Search for the cell housing the specified text and yield its (X, Y) center coordinate. 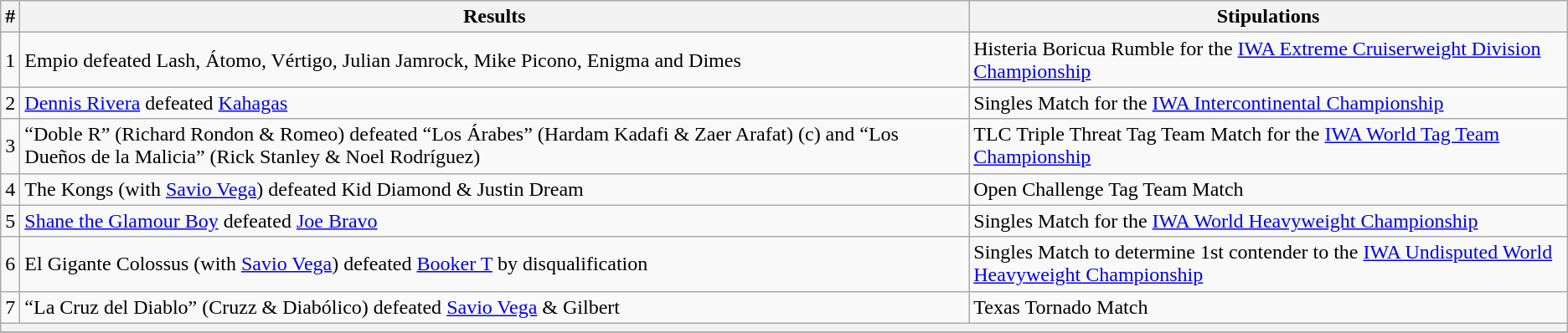
“La Cruz del Diablo” (Cruzz & Diabólico) defeated Savio Vega & Gilbert (494, 307)
Shane the Glamour Boy defeated Joe Bravo (494, 221)
5 (10, 221)
Singles Match for the IWA World Heavyweight Championship (1268, 221)
1 (10, 60)
Open Challenge Tag Team Match (1268, 189)
Texas Tornado Match (1268, 307)
4 (10, 189)
2 (10, 103)
Empio defeated Lash, Átomo, Vértigo, Julian Jamrock, Mike Picono, Enigma and Dimes (494, 60)
Singles Match for the IWA Intercontinental Championship (1268, 103)
El Gigante Colossus (with Savio Vega) defeated Booker T by disqualification (494, 264)
3 (10, 146)
6 (10, 264)
Stipulations (1268, 17)
Histeria Boricua Rumble for the IWA Extreme Cruiserweight Division Championship (1268, 60)
TLC Triple Threat Tag Team Match for the IWA World Tag Team Championship (1268, 146)
Singles Match to determine 1st contender to the IWA Undisputed World Heavyweight Championship (1268, 264)
Results (494, 17)
Dennis Rivera defeated Kahagas (494, 103)
7 (10, 307)
# (10, 17)
The Kongs (with Savio Vega) defeated Kid Diamond & Justin Dream (494, 189)
